Search for the cell housing the specified text and yield its (X, Y) center coordinate. 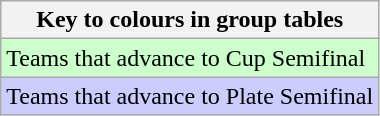
Teams that advance to Plate Semifinal (190, 96)
Key to colours in group tables (190, 20)
Teams that advance to Cup Semifinal (190, 58)
